From the cell containing the given text, extract its center point as (x, y) coordinate. 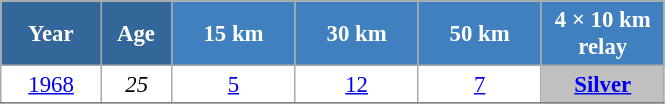
5 (234, 85)
12 (356, 85)
15 km (234, 34)
7 (480, 85)
Year (52, 34)
25 (136, 85)
Age (136, 34)
50 km (480, 34)
1968 (52, 85)
4 × 10 km relay (602, 34)
30 km (356, 34)
Silver (602, 85)
